Return the (X, Y) coordinate for the center point of the cell that contains the specified text.  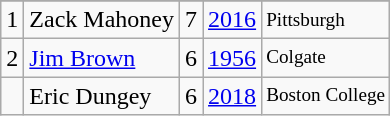
2018 (232, 96)
Jim Brown (102, 58)
Colgate (326, 58)
1 (12, 20)
Pittsburgh (326, 20)
Eric Dungey (102, 96)
2 (12, 58)
1956 (232, 58)
Zack Mahoney (102, 20)
2016 (232, 20)
Boston College (326, 96)
7 (190, 20)
